Determine the (X, Y) coordinate at the center of the cell enclosing the given text.  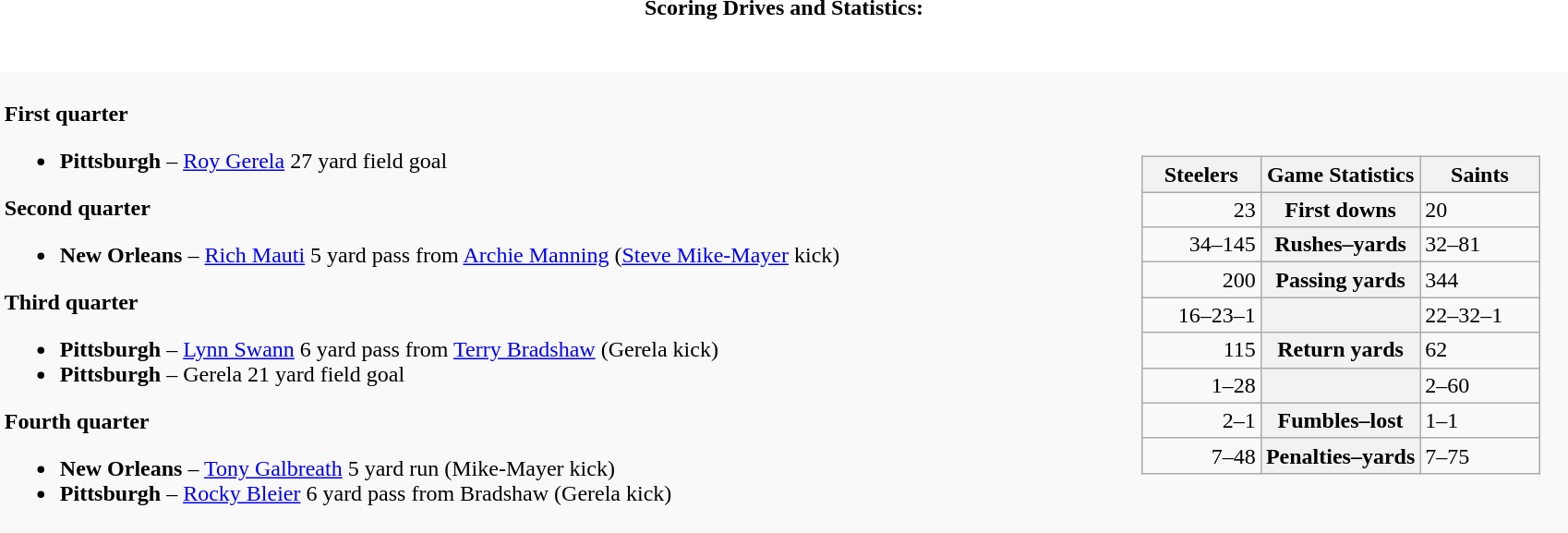
Fumbles–lost (1340, 420)
16–23–1 (1200, 315)
First downs (1340, 210)
20 (1479, 210)
7–48 (1200, 455)
200 (1200, 280)
23 (1200, 210)
34–145 (1200, 245)
Return yards (1340, 350)
Passing yards (1340, 280)
344 (1479, 280)
32–81 (1479, 245)
Saints (1479, 175)
115 (1200, 350)
7–75 (1479, 455)
1–28 (1200, 385)
22–32–1 (1479, 315)
2–1 (1200, 420)
Game Statistics (1340, 175)
2–60 (1479, 385)
Steelers (1200, 175)
Penalties–yards (1340, 455)
62 (1479, 350)
1–1 (1479, 420)
Rushes–yards (1340, 245)
